Output the (x, y) coordinate of the center of the cell containing the given text.  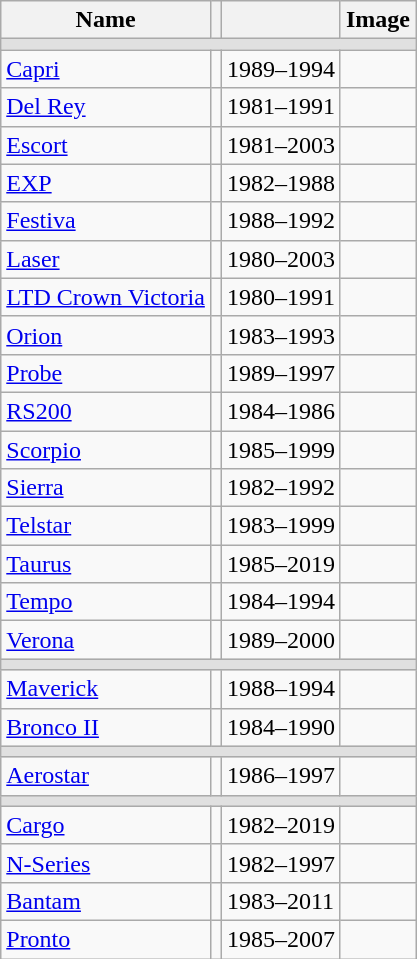
Image (378, 20)
1984–1990 (280, 727)
Taurus (106, 564)
EXP (106, 183)
1984–1986 (280, 411)
1985–2019 (280, 564)
Cargo (106, 825)
1988–1992 (280, 221)
Maverick (106, 689)
Verona (106, 640)
1982–1997 (280, 863)
1980–2003 (280, 259)
1981–2003 (280, 145)
Escort (106, 145)
Probe (106, 373)
Pronto (106, 939)
Telstar (106, 526)
1988–1994 (280, 689)
1986–1997 (280, 776)
Scorpio (106, 449)
1989–1994 (280, 69)
1984–1994 (280, 602)
Capri (106, 69)
Tempo (106, 602)
1982–1992 (280, 488)
1989–2000 (280, 640)
Orion (106, 335)
Bronco II (106, 727)
Aerostar (106, 776)
Sierra (106, 488)
1985–2007 (280, 939)
1983–1993 (280, 335)
1982–2019 (280, 825)
Del Rey (106, 107)
1983–2011 (280, 901)
1983–1999 (280, 526)
N-Series (106, 863)
1980–1991 (280, 297)
LTD Crown Victoria (106, 297)
1989–1997 (280, 373)
Bantam (106, 901)
1985–1999 (280, 449)
RS200 (106, 411)
1981–1991 (280, 107)
Name (106, 20)
Laser (106, 259)
Festiva (106, 221)
1982–1988 (280, 183)
